Extract the [X, Y] coordinate from the center of the cell holding the provided text.  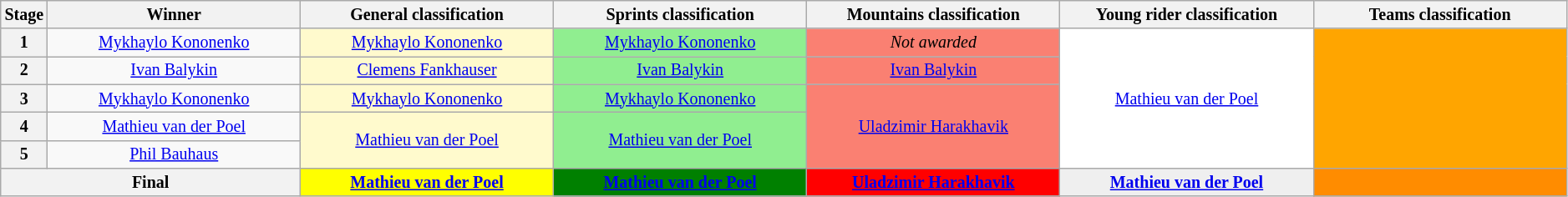
2 [24, 70]
1 [24, 43]
Stage [24, 15]
3 [24, 98]
Phil Bauhaus [174, 154]
Winner [174, 15]
Final [150, 182]
Sprints classification [680, 15]
Not awarded [934, 43]
Young rider classification [1186, 15]
Clemens Fankhauser [426, 70]
General classification [426, 15]
Teams classification [1440, 15]
5 [24, 154]
4 [24, 127]
Mountains classification [934, 15]
